Scan for the cell matching the given text and deliver its (x, y) coordinate at center. 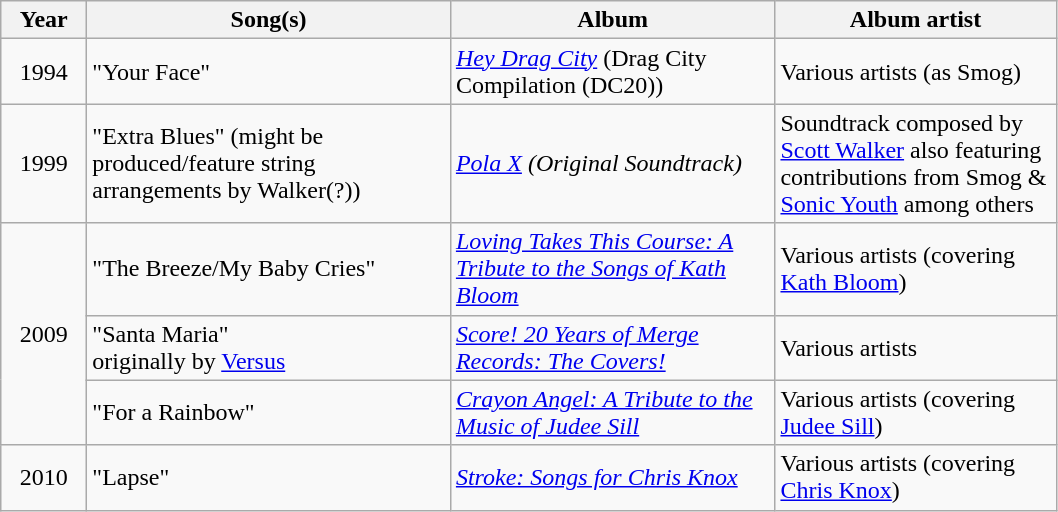
Various artists (covering Judee Sill) (916, 412)
Pola X (Original Soundtrack) (612, 164)
2009 (44, 334)
2010 (44, 478)
Album artist (916, 20)
Year (44, 20)
Various artists (as Smog) (916, 72)
Various artists (covering Chris Knox) (916, 478)
Soundtrack composed by Scott Walker also featuring contributions from Smog & Sonic Youth among others (916, 164)
1999 (44, 164)
Various artists (covering Kath Bloom) (916, 269)
"The Breeze/My Baby Cries" (269, 269)
Score! 20 Years of Merge Records: The Covers! (612, 348)
"Santa Maria" originally by Versus (269, 348)
1994 (44, 72)
Hey Drag City (Drag City Compilation (DC20)) (612, 72)
"Lapse" (269, 478)
Various artists (916, 348)
"For a Rainbow" (269, 412)
"Your Face" (269, 72)
"Extra Blues" (might be produced/feature string arrangements by Walker(?)) (269, 164)
Loving Takes This Course: A Tribute to the Songs of Kath Bloom (612, 269)
Song(s) (269, 20)
Crayon Angel: A Tribute to the Music of Judee Sill (612, 412)
Stroke: Songs for Chris Knox (612, 478)
Album (612, 20)
